Find where the given text appears and provide that cell's center as (X, Y) coordinate. 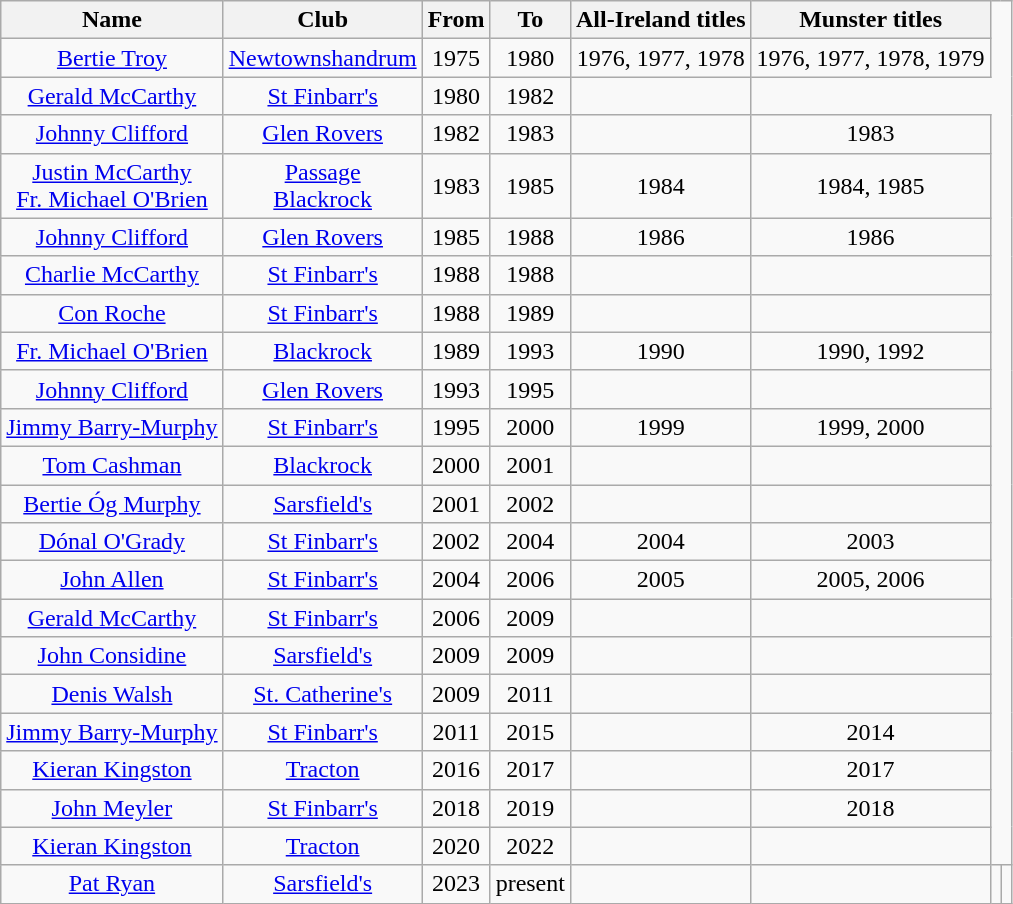
1990, 1992 (870, 351)
2005 (660, 580)
John Meyler (112, 808)
Name (112, 20)
Justin McCarthyFr. Michael O'Brien (112, 186)
Newtownshandrum (322, 58)
Munster titles (870, 20)
Denis Walsh (112, 694)
2005, 2006 (870, 580)
John Considine (112, 656)
1999 (660, 427)
Fr. Michael O'Brien (112, 351)
2023 (456, 884)
1976, 1977, 1978, 1979 (870, 58)
2015 (530, 732)
1984, 1985 (870, 186)
1990 (660, 351)
2022 (530, 846)
St. Catherine's (322, 694)
present (530, 884)
From (456, 20)
2016 (456, 770)
Bertie Óg Murphy (112, 503)
2020 (456, 846)
1975 (456, 58)
1984 (660, 186)
Dónal O'Grady (112, 542)
To (530, 20)
1999, 2000 (870, 427)
2014 (870, 732)
Con Roche (112, 313)
Charlie McCarthy (112, 275)
Club (322, 20)
All-Ireland titles (660, 20)
Pat Ryan (112, 884)
Bertie Troy (112, 58)
PassageBlackrock (322, 186)
Tom Cashman (112, 465)
1976, 1977, 1978 (660, 58)
John Allen (112, 580)
2003 (870, 542)
2019 (530, 808)
